Locate the cell with the specified text and output its [X, Y] center coordinate. 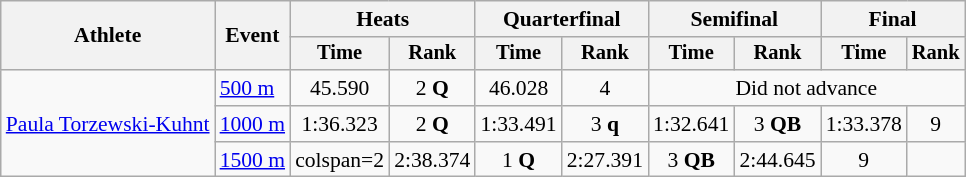
Did not advance [806, 88]
1:33.378 [864, 124]
45.590 [340, 88]
3 QB [777, 124]
1:32.641 [691, 124]
Event [252, 36]
1000 m [252, 124]
Paula Torzewski-Kuhnt [108, 124]
Heats [382, 19]
1:36.323 [340, 124]
1:33.491 [518, 124]
Quarterfinal [562, 19]
4 [605, 88]
46.028 [518, 88]
3 q [605, 124]
9 [936, 124]
Semifinal [734, 19]
Athlete [108, 36]
500 m [252, 88]
Final [893, 19]
